Capture the cell that displays the provided text and extract its [x, y] central coordinate. 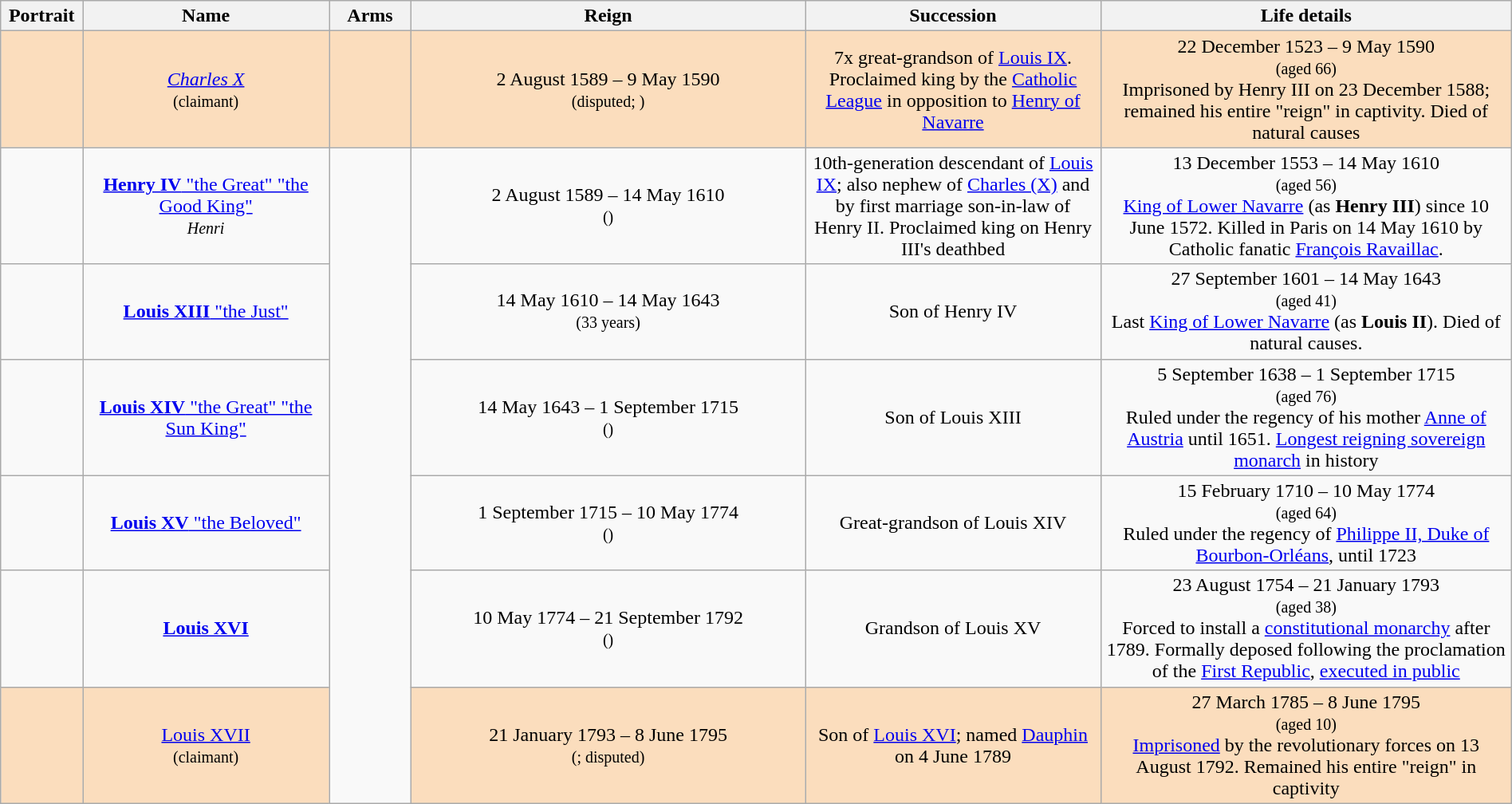
Son of Louis XIII [954, 417]
Name [206, 16]
2 August 1589 – 14 May 1610() [608, 206]
7x great-grandson of Louis IX. Proclaimed king by the Catholic League in opposition to Henry of Navarre [954, 89]
Louis XVII(claimant) [206, 745]
Great-grandson of Louis XIV [954, 523]
Reign [608, 16]
Succession [954, 16]
2 August 1589 – 9 May 1590(disputed; ) [608, 89]
14 May 1610 – 14 May 1643(33 years) [608, 311]
Son of Louis XVI; named Dauphin on 4 June 1789 [954, 745]
Life details [1306, 16]
Henry IV "the Great" "the Good King"Henri [206, 206]
Louis XVI [206, 629]
Arms [370, 16]
21 January 1793 – 8 June 1795(; disputed) [608, 745]
Son of Henry IV [954, 311]
Portrait [41, 16]
Charles X(claimant) [206, 89]
Louis XV "the Beloved" [206, 523]
Louis XIV "the Great" "the Sun King" [206, 417]
22 December 1523 – 9 May 1590(aged 66)Imprisoned by Henry III on 23 December 1588; remained his entire "reign" in captivity. Died of natural causes [1306, 89]
14 May 1643 – 1 September 1715() [608, 417]
27 September 1601 – 14 May 1643(aged 41)Last King of Lower Navarre (as Louis II). Died of natural causes. [1306, 311]
10 May 1774 – 21 September 1792() [608, 629]
Louis XIII "the Just" [206, 311]
Grandson of Louis XV [954, 629]
1 September 1715 – 10 May 1774() [608, 523]
15 February 1710 – 10 May 1774(aged 64)Ruled under the regency of Philippe II, Duke of Bourbon-Orléans, until 1723 [1306, 523]
27 March 1785 – 8 June 1795(aged 10)Imprisoned by the revolutionary forces on 13 August 1792. Remained his entire "reign" in captivity [1306, 745]
